From the cell containing the given text, extract its center point as (X, Y) coordinate. 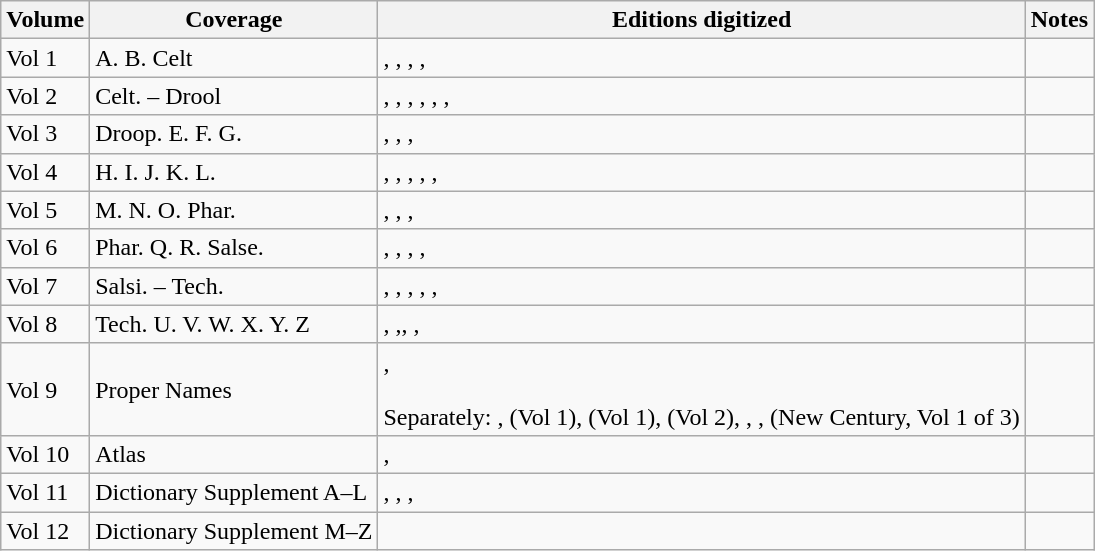
, (702, 454)
Vol 3 (46, 134)
Salsi. – Tech. (234, 286)
Vol 5 (46, 210)
Vol 6 (46, 248)
Vol 10 (46, 454)
Notes (1059, 20)
Vol 1 (46, 58)
Vol 2 (46, 96)
Dictionary Supplement M–Z (234, 531)
, ,, , (702, 324)
Vol 9 (46, 389)
, , , , , , (702, 96)
Dictionary Supplement A–L (234, 492)
Vol 8 (46, 324)
M. N. O. Phar. (234, 210)
Proper Names (234, 389)
, Separately: , (Vol 1), (Vol 1), (Vol 2), , , (New Century, Vol 1 of 3) (702, 389)
Tech. U. V. W. X. Y. Z (234, 324)
Editions digitized (702, 20)
Vol 12 (46, 531)
Phar. Q. R. Salse. (234, 248)
Droop. E. F. G. (234, 134)
Celt. – Drool (234, 96)
Vol 7 (46, 286)
Vol 11 (46, 492)
H. I. J. K. L. (234, 172)
A. B. Celt (234, 58)
Volume (46, 20)
Coverage (234, 20)
Vol 4 (46, 172)
Atlas (234, 454)
